From the cell containing the given text, extract its center point as [X, Y] coordinate. 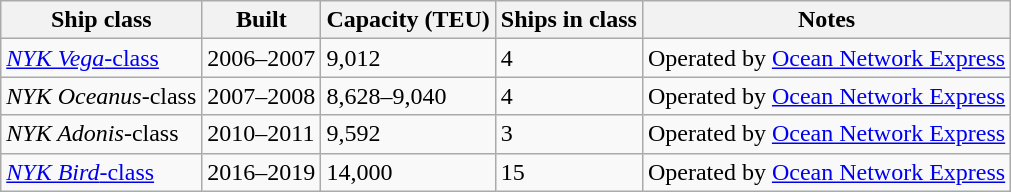
Ship class [102, 20]
2007–2008 [262, 96]
2006–2007 [262, 58]
9,012 [408, 58]
Ships in class [568, 20]
Built [262, 20]
NYK Vega-class [102, 58]
3 [568, 134]
15 [568, 172]
Capacity (TEU) [408, 20]
NYK Oceanus-class [102, 96]
NYK Bird-class [102, 172]
2016–2019 [262, 172]
NYK Adonis-class [102, 134]
2010–2011 [262, 134]
14,000 [408, 172]
8,628–9,040 [408, 96]
Notes [826, 20]
9,592 [408, 134]
